Scan for the cell matching the given text and deliver its [x, y] coordinate at center. 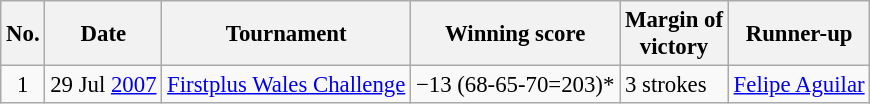
Winning score [516, 34]
Runner-up [799, 34]
Margin ofvictory [674, 34]
Firstplus Wales Challenge [286, 85]
−13 (68-65-70=203)* [516, 85]
1 [23, 85]
Felipe Aguilar [799, 85]
Date [104, 34]
29 Jul 2007 [104, 85]
No. [23, 34]
Tournament [286, 34]
3 strokes [674, 85]
